For the text-containing cell, return its midpoint in [X, Y] coordinate format. 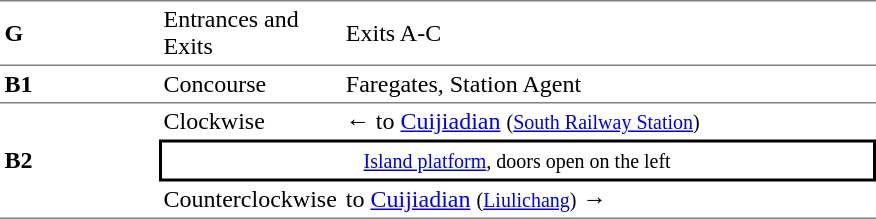
Exits A-C [608, 33]
G [80, 33]
Entrances and Exits [250, 33]
B1 [80, 85]
← to Cuijiadian (South Railway Station) [608, 122]
Concourse [250, 85]
Clockwise [250, 122]
Faregates, Station Agent [608, 85]
Island platform, doors open on the left [517, 161]
